Locate the cell with the specified text and output its (x, y) center coordinate. 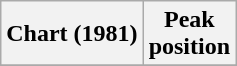
Chart (1981) (72, 34)
Peakposition (189, 34)
